For the text-containing cell, return its midpoint in [x, y] coordinate format. 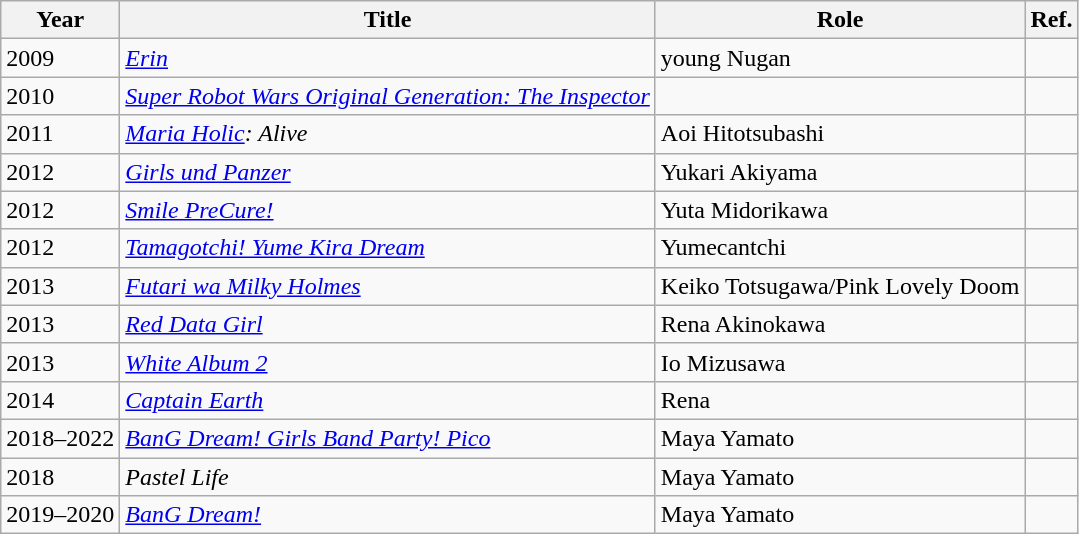
Futari wa Milky Holmes [388, 286]
Year [60, 20]
Girls und Panzer [388, 172]
Keiko Totsugawa/Pink Lovely Doom [840, 286]
Yuta Midorikawa [840, 210]
Erin [388, 58]
2011 [60, 134]
White Album 2 [388, 362]
2010 [60, 96]
2019–2020 [60, 515]
Role [840, 20]
Smile PreCure! [388, 210]
Red Data Girl [388, 324]
Yumecantchi [840, 248]
BanG Dream! Girls Band Party! Pico [388, 438]
Aoi Hitotsubashi [840, 134]
Captain Earth [388, 400]
Io Mizusawa [840, 362]
Super Robot Wars Original Generation: The Inspector [388, 96]
Rena Akinokawa [840, 324]
Yukari Akiyama [840, 172]
2014 [60, 400]
young Nugan [840, 58]
2018 [60, 477]
2018–2022 [60, 438]
BanG Dream! [388, 515]
Tamagotchi! Yume Kira Dream [388, 248]
Maria Holic: Alive [388, 134]
2009 [60, 58]
Pastel Life [388, 477]
Title [388, 20]
Rena [840, 400]
Ref. [1052, 20]
